For the text-containing cell, return its midpoint in [x, y] coordinate format. 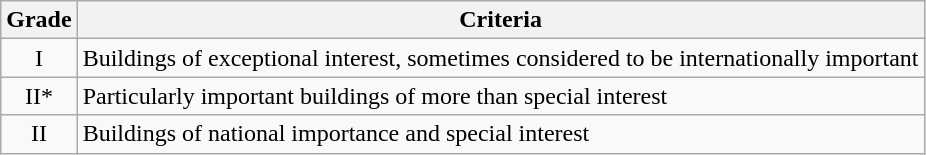
Buildings of exceptional interest, sometimes considered to be internationally important [500, 58]
I [39, 58]
Criteria [500, 20]
II* [39, 96]
Particularly important buildings of more than special interest [500, 96]
Buildings of national importance and special interest [500, 134]
II [39, 134]
Grade [39, 20]
